Scan for the cell matching the given text and deliver its (x, y) coordinate at center. 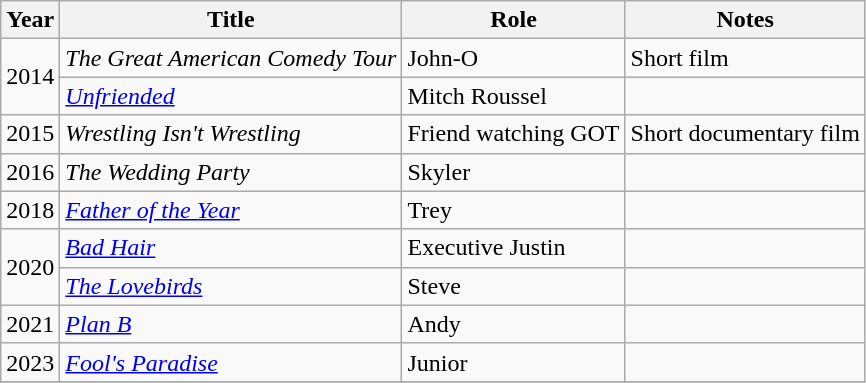
Short documentary film (745, 134)
Fool's Paradise (231, 362)
Steve (514, 286)
Friend watching GOT (514, 134)
2015 (30, 134)
Short film (745, 58)
Bad Hair (231, 248)
Unfriended (231, 96)
John-O (514, 58)
Role (514, 20)
The Lovebirds (231, 286)
Trey (514, 210)
Executive Justin (514, 248)
2023 (30, 362)
The Wedding Party (231, 172)
2014 (30, 77)
2021 (30, 324)
Andy (514, 324)
Year (30, 20)
2020 (30, 267)
Mitch Roussel (514, 96)
2018 (30, 210)
Skyler (514, 172)
Plan B (231, 324)
Junior (514, 362)
Title (231, 20)
The Great American Comedy Tour (231, 58)
Wrestling Isn't Wrestling (231, 134)
Notes (745, 20)
2016 (30, 172)
Father of the Year (231, 210)
